Determine the (X, Y) coordinate at the center of the cell enclosing the given text.  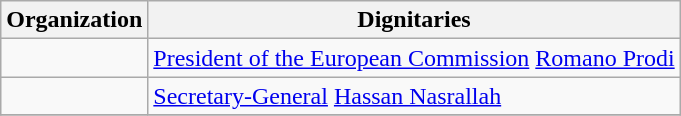
Secretary-General Hassan Nasrallah (414, 96)
President of the European Commission Romano Prodi (414, 58)
Dignitaries (414, 20)
Organization (74, 20)
